Provide the [X, Y] coordinate of the cell's center where the given text is located.  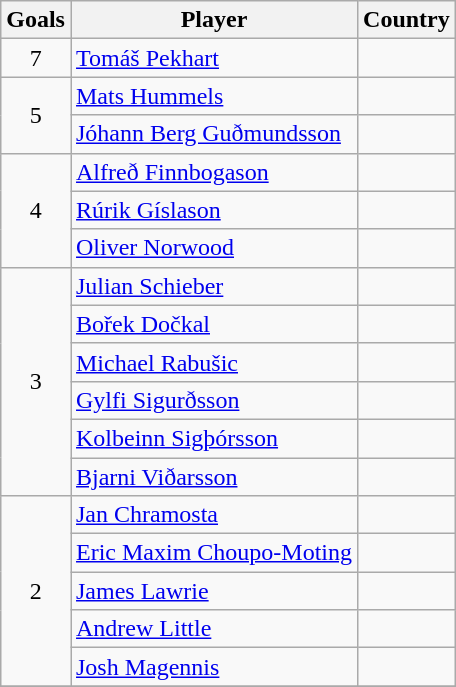
James Lawrie [214, 591]
Jan Chramosta [214, 515]
Bjarni Viðarsson [214, 477]
Tomáš Pekhart [214, 58]
Player [214, 20]
Michael Rabušic [214, 362]
Bořek Dočkal [214, 324]
Josh Magennis [214, 667]
4 [36, 210]
7 [36, 58]
2 [36, 591]
Rúrik Gíslason [214, 210]
Alfreð Finnbogason [214, 172]
Kolbeinn Sigþórsson [214, 438]
Goals [36, 20]
5 [36, 115]
Jóhann Berg Guðmundsson [214, 134]
Gylfi Sigurðsson [214, 400]
Oliver Norwood [214, 248]
3 [36, 381]
Mats Hummels [214, 96]
Andrew Little [214, 629]
Eric Maxim Choupo-Moting [214, 553]
Julian Schieber [214, 286]
Country [407, 20]
